Extract the (x, y) coordinate from the center of the cell holding the provided text.  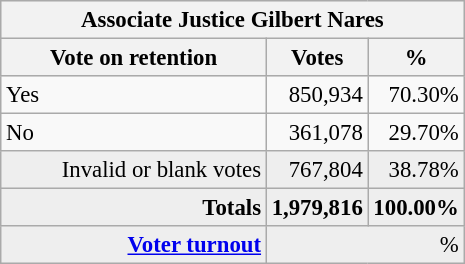
Associate Justice Gilbert Nares (232, 20)
Yes (134, 95)
70.30% (416, 95)
Invalid or blank votes (134, 170)
100.00% (416, 208)
Vote on retention (134, 58)
Voter turnout (134, 245)
38.78% (416, 170)
850,934 (317, 95)
29.70% (416, 133)
361,078 (317, 133)
No (134, 133)
Totals (134, 208)
1,979,816 (317, 208)
767,804 (317, 170)
Votes (317, 58)
